Extract the [X, Y] coordinate from the center of the cell holding the provided text.  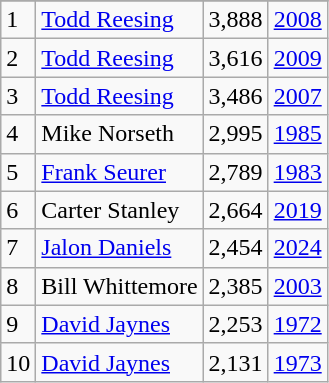
Bill Whittemore [120, 286]
2003 [298, 286]
2,253 [236, 324]
2,995 [236, 134]
Mike Norseth [120, 134]
9 [18, 324]
3 [18, 96]
1985 [298, 134]
2019 [298, 210]
Carter Stanley [120, 210]
1972 [298, 324]
Frank Seurer [120, 172]
7 [18, 248]
2007 [298, 96]
Jalon Daniels [120, 248]
2,789 [236, 172]
3,616 [236, 58]
10 [18, 362]
1983 [298, 172]
2008 [298, 20]
2024 [298, 248]
5 [18, 172]
4 [18, 134]
8 [18, 286]
2,454 [236, 248]
2,131 [236, 362]
2,664 [236, 210]
1 [18, 20]
2 [18, 58]
1973 [298, 362]
3,888 [236, 20]
3,486 [236, 96]
2009 [298, 58]
2,385 [236, 286]
6 [18, 210]
